Find where the given text appears and provide that cell's center as (X, Y) coordinate. 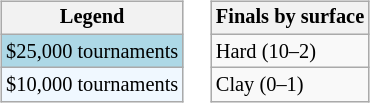
Clay (0–1) (290, 85)
$25,000 tournaments (92, 51)
Hard (10–2) (290, 51)
Finals by surface (290, 18)
$10,000 tournaments (92, 85)
Legend (92, 18)
